From the cell containing the given text, extract its center point as [X, Y] coordinate. 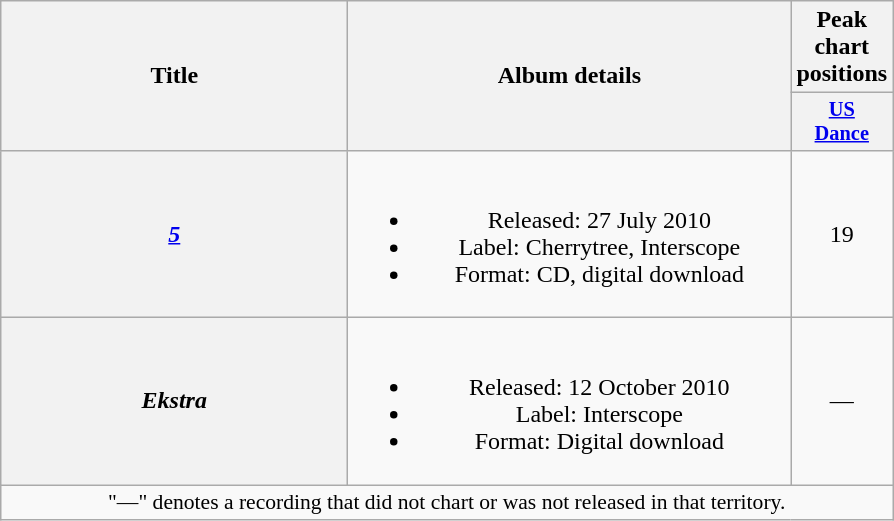
Released: 12 October 2010Label: InterscopeFormat: Digital download [570, 402]
19 [842, 234]
Title [174, 76]
Ekstra [174, 402]
Released: 27 July 2010Label: Cherrytree, InterscopeFormat: CD, digital download [570, 234]
USDance [842, 122]
Album details [570, 76]
Peak chartpositions [842, 47]
5 [174, 234]
"—" denotes a recording that did not chart or was not released in that territory. [447, 503]
— [842, 402]
